Return the [x, y] coordinate for the center point of the cell that contains the specified text.  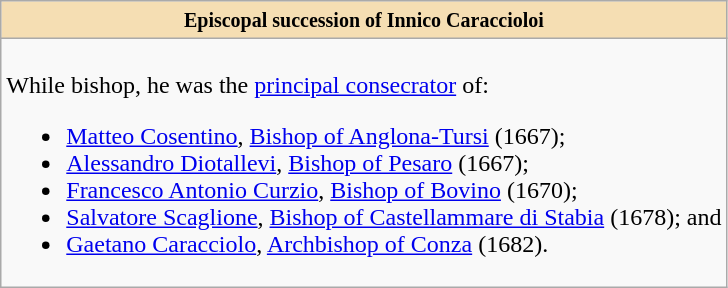
Episcopal succession of Innico Caraccioloi [364, 20]
